Determine the (x, y) coordinate at the center of the cell enclosing the given text.  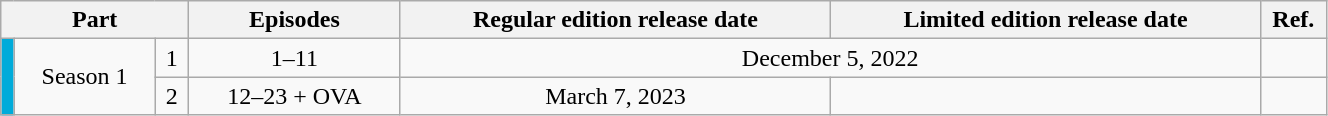
Season 1 (84, 77)
March 7, 2023 (616, 96)
Regular edition release date (616, 20)
1–11 (295, 58)
12–23 + OVA (295, 96)
Limited edition release date (1046, 20)
2 (172, 96)
Part (95, 20)
1 (172, 58)
Ref. (1293, 20)
Episodes (295, 20)
December 5, 2022 (830, 58)
